Detect which cell encompasses the target text, then output its (x, y) center coordinate. 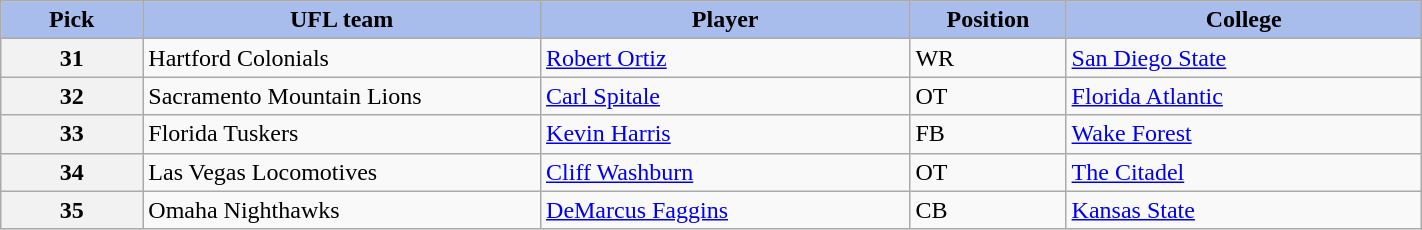
Pick (72, 20)
Florida Atlantic (1244, 96)
Player (726, 20)
The Citadel (1244, 172)
Carl Spitale (726, 96)
Kevin Harris (726, 134)
Hartford Colonials (342, 58)
UFL team (342, 20)
35 (72, 210)
Robert Ortiz (726, 58)
Wake Forest (1244, 134)
FB (988, 134)
33 (72, 134)
Las Vegas Locomotives (342, 172)
College (1244, 20)
Position (988, 20)
31 (72, 58)
34 (72, 172)
WR (988, 58)
Florida Tuskers (342, 134)
Omaha Nighthawks (342, 210)
San Diego State (1244, 58)
32 (72, 96)
Kansas State (1244, 210)
Sacramento Mountain Lions (342, 96)
CB (988, 210)
Cliff Washburn (726, 172)
DeMarcus Faggins (726, 210)
